From the cell containing the given text, extract its center point as [x, y] coordinate. 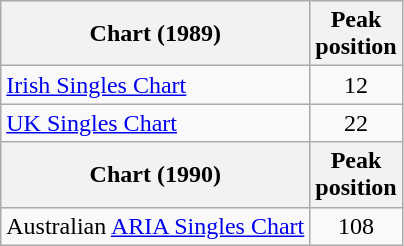
22 [356, 123]
UK Singles Chart [156, 123]
Chart (1989) [156, 34]
108 [356, 226]
Chart (1990) [156, 174]
Irish Singles Chart [156, 85]
Australian ARIA Singles Chart [156, 226]
12 [356, 85]
